Output the (X, Y) coordinate of the center of the cell containing the given text.  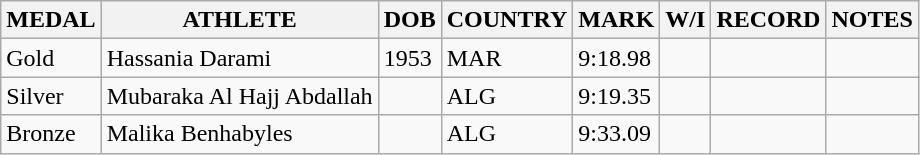
Malika Benhabyles (240, 134)
MAR (507, 58)
W/I (686, 20)
Silver (51, 96)
DOB (410, 20)
9:18.98 (616, 58)
RECORD (768, 20)
1953 (410, 58)
ATHLETE (240, 20)
MARK (616, 20)
9:19.35 (616, 96)
9:33.09 (616, 134)
Gold (51, 58)
NOTES (872, 20)
Hassania Darami (240, 58)
Bronze (51, 134)
Mubaraka Al Hajj Abdallah (240, 96)
MEDAL (51, 20)
COUNTRY (507, 20)
